Scan for the cell matching the given text and deliver its [x, y] coordinate at center. 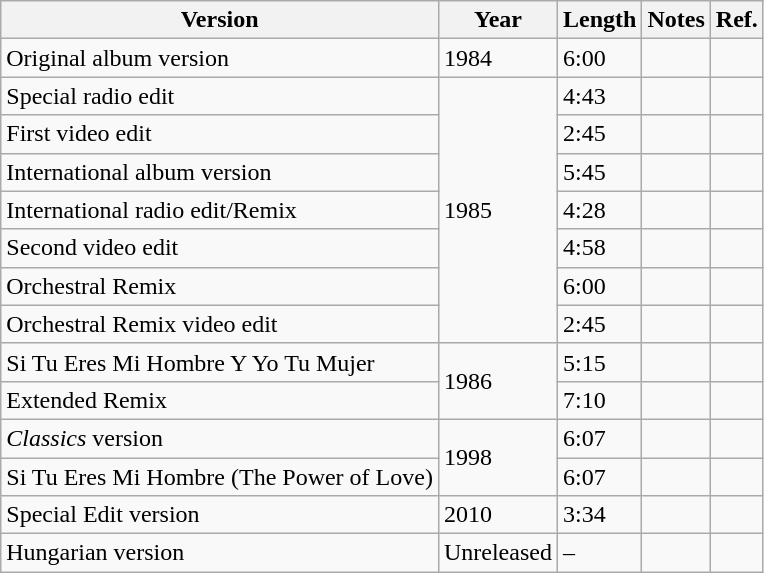
1986 [498, 381]
Special radio edit [220, 96]
3:34 [599, 515]
Si Tu Eres Mi Hombre Y Yo Tu Mujer [220, 362]
1984 [498, 58]
Ref. [736, 20]
Second video edit [220, 248]
5:45 [599, 172]
4:58 [599, 248]
1998 [498, 457]
Si Tu Eres Mi Hombre (The Power of Love) [220, 477]
4:28 [599, 210]
Notes [676, 20]
1985 [498, 210]
7:10 [599, 400]
Unreleased [498, 553]
Extended Remix [220, 400]
4:43 [599, 96]
Special Edit version [220, 515]
International album version [220, 172]
5:15 [599, 362]
2010 [498, 515]
Orchestral Remix video edit [220, 324]
Hungarian version [220, 553]
International radio edit/Remix [220, 210]
Length [599, 20]
Year [498, 20]
Classics version [220, 438]
Orchestral Remix [220, 286]
Original album version [220, 58]
– [599, 553]
Version [220, 20]
First video edit [220, 134]
